Pinpoint the cell where the given text exists, returning its (X, Y) midpoint coordinate. 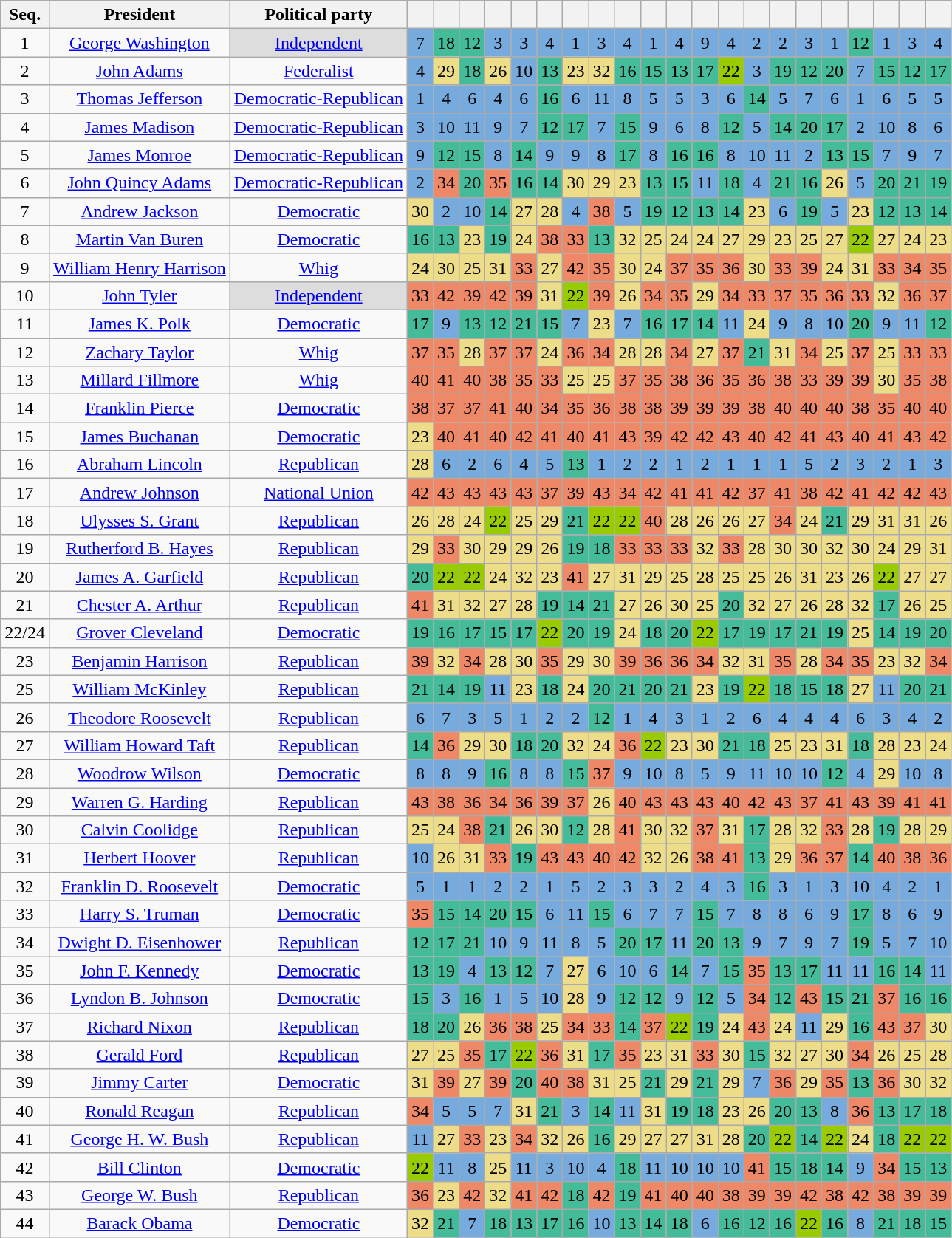
22/24 (25, 633)
Thomas Jefferson (139, 99)
William McKinley (139, 689)
Chester A. Arthur (139, 605)
Abraham Lincoln (139, 465)
Andrew Johnson (139, 493)
Rutherford B. Hayes (139, 549)
Federalist (318, 71)
Political party (318, 15)
James Buchanan (139, 437)
Grover Cleveland (139, 633)
Ulysses S. Grant (139, 521)
Lyndon B. Johnson (139, 999)
Zachary Taylor (139, 352)
Warren G. Harding (139, 801)
William Howard Taft (139, 745)
Benjamin Harrison (139, 661)
George H. W. Bush (139, 1139)
Woodrow Wilson (139, 773)
Theodore Roosevelt (139, 717)
James Monroe (139, 155)
44 (25, 1223)
Jimmy Carter (139, 1083)
Martin Van Buren (139, 239)
James K. Polk (139, 324)
Gerald Ford (139, 1055)
George Washington (139, 43)
William Henry Harrison (139, 267)
Ronald Reagan (139, 1111)
John Quincy Adams (139, 183)
John Adams (139, 71)
John Tyler (139, 295)
Seq. (25, 15)
President (139, 15)
John F. Kennedy (139, 971)
Franklin Pierce (139, 408)
Dwight D. Eisenhower (139, 943)
National Union (318, 493)
Richard Nixon (139, 1027)
Andrew Jackson (139, 211)
Bill Clinton (139, 1167)
Harry S. Truman (139, 914)
Millard Fillmore (139, 380)
James Madison (139, 127)
Calvin Coolidge (139, 830)
Franklin D. Roosevelt (139, 886)
James A. Garfield (139, 577)
George W. Bush (139, 1195)
Barack Obama (139, 1223)
Herbert Hoover (139, 858)
